Extract the (x, y) coordinate from the center of the cell holding the provided text.  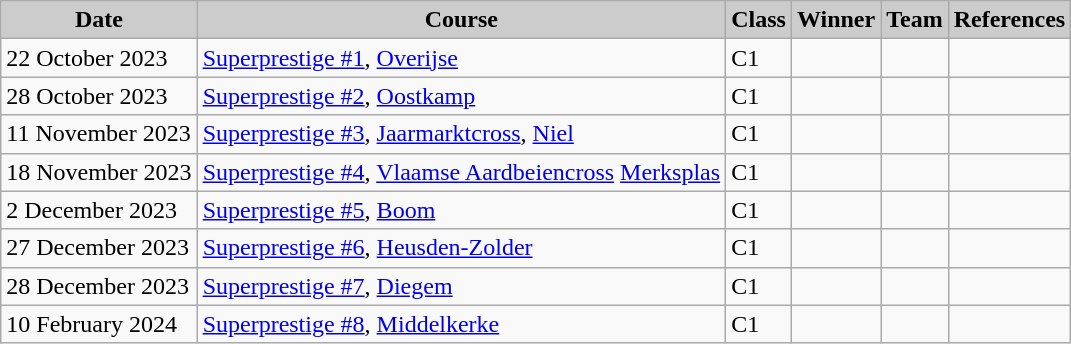
Superprestige #1, Overijse (462, 58)
Superprestige #5, Boom (462, 210)
Class (759, 20)
Superprestige #8, Middelkerke (462, 324)
22 October 2023 (99, 58)
Superprestige #2, Oostkamp (462, 96)
11 November 2023 (99, 134)
Superprestige #6, Heusden-Zolder (462, 248)
2 December 2023 (99, 210)
Date (99, 20)
Superprestige #4, Vlaamse Aardbeiencross Merksplas (462, 172)
Winner (836, 20)
27 December 2023 (99, 248)
Team (915, 20)
References (1010, 20)
18 November 2023 (99, 172)
10 February 2024 (99, 324)
Course (462, 20)
Superprestige #3, Jaarmarktcross, Niel (462, 134)
Superprestige #7, Diegem (462, 286)
28 December 2023 (99, 286)
28 October 2023 (99, 96)
